Return (X, Y) of the center of cell containing provided text 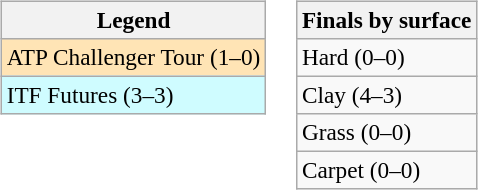
Legend (133, 20)
Carpet (0–0) (387, 171)
ITF Futures (3–3) (133, 95)
Clay (4–3) (387, 95)
Hard (0–0) (387, 57)
Finals by surface (387, 20)
Grass (0–0) (387, 133)
ATP Challenger Tour (1–0) (133, 57)
